Scan for the cell matching the given text and deliver its (X, Y) coordinate at center. 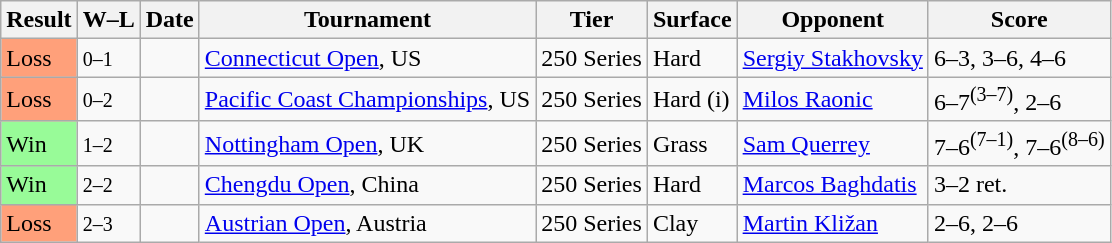
W–L (108, 20)
0–1 (108, 58)
6–7(3–7), 2–6 (1019, 100)
Score (1019, 20)
0–2 (108, 100)
Pacific Coast Championships, US (367, 100)
Sam Querrey (832, 144)
Marcos Baghdatis (832, 185)
6–3, 3–6, 4–6 (1019, 58)
2–6, 2–6 (1019, 223)
Connecticut Open, US (367, 58)
Tournament (367, 20)
Martin Kližan (832, 223)
Nottingham Open, UK (367, 144)
1–2 (108, 144)
Hard (i) (692, 100)
Surface (692, 20)
Tier (592, 20)
Clay (692, 223)
3–2 ret. (1019, 185)
Chengdu Open, China (367, 185)
Date (170, 20)
7–6(7–1), 7–6(8–6) (1019, 144)
Opponent (832, 20)
Result (39, 20)
Grass (692, 144)
2–3 (108, 223)
Austrian Open, Austria (367, 223)
Sergiy Stakhovsky (832, 58)
Milos Raonic (832, 100)
2–2 (108, 185)
